Identify which cell holds the provided text, then report its [x, y] central coordinate. 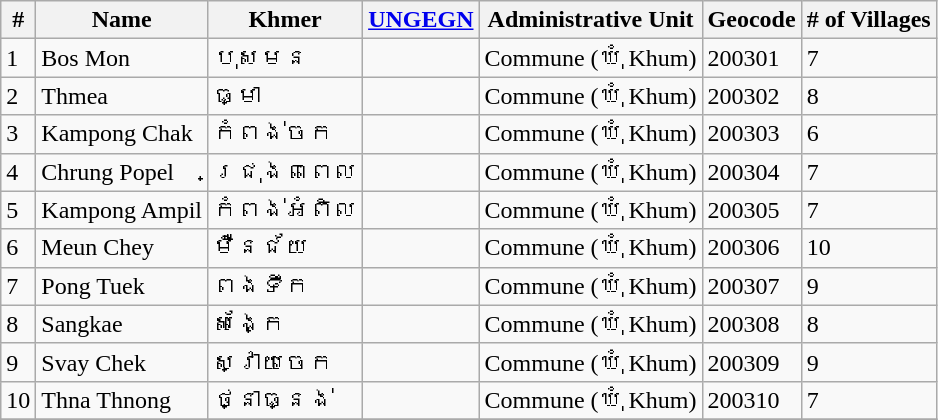
Administrative Unit [590, 20]
Svay Chek [122, 362]
ស្វាយចេក [286, 362]
បុសមន [286, 58]
Chrung Popel [122, 172]
ជ្រុងពពេល [286, 172]
3 [18, 134]
ពងទឹក [286, 286]
# [18, 20]
Kampong Ampil [122, 210]
4 [18, 172]
ធ្មា [286, 96]
200308 [752, 324]
5 [18, 210]
កំពង់អំពិល [286, 210]
200301 [752, 58]
200302 [752, 96]
Pong Tuek [122, 286]
Thmea [122, 96]
200304 [752, 172]
Bos Mon [122, 58]
សង្កែ [286, 324]
1 [18, 58]
Name [122, 20]
Meun Chey [122, 248]
200303 [752, 134]
2 [18, 96]
Khmer [286, 20]
ម៉ឺនជ័យ [286, 248]
Sangkae [122, 324]
200310 [752, 400]
200307 [752, 286]
200309 [752, 362]
Kampong Chak [122, 134]
200306 [752, 248]
# of Villages [868, 20]
កំពង់ចក [286, 134]
Geocode [752, 20]
Thna Thnong [122, 400]
ថ្នាធ្នង់ [286, 400]
UNGEGN [421, 20]
200305 [752, 210]
